Find where the given text appears and provide that cell's center as [x, y] coordinate. 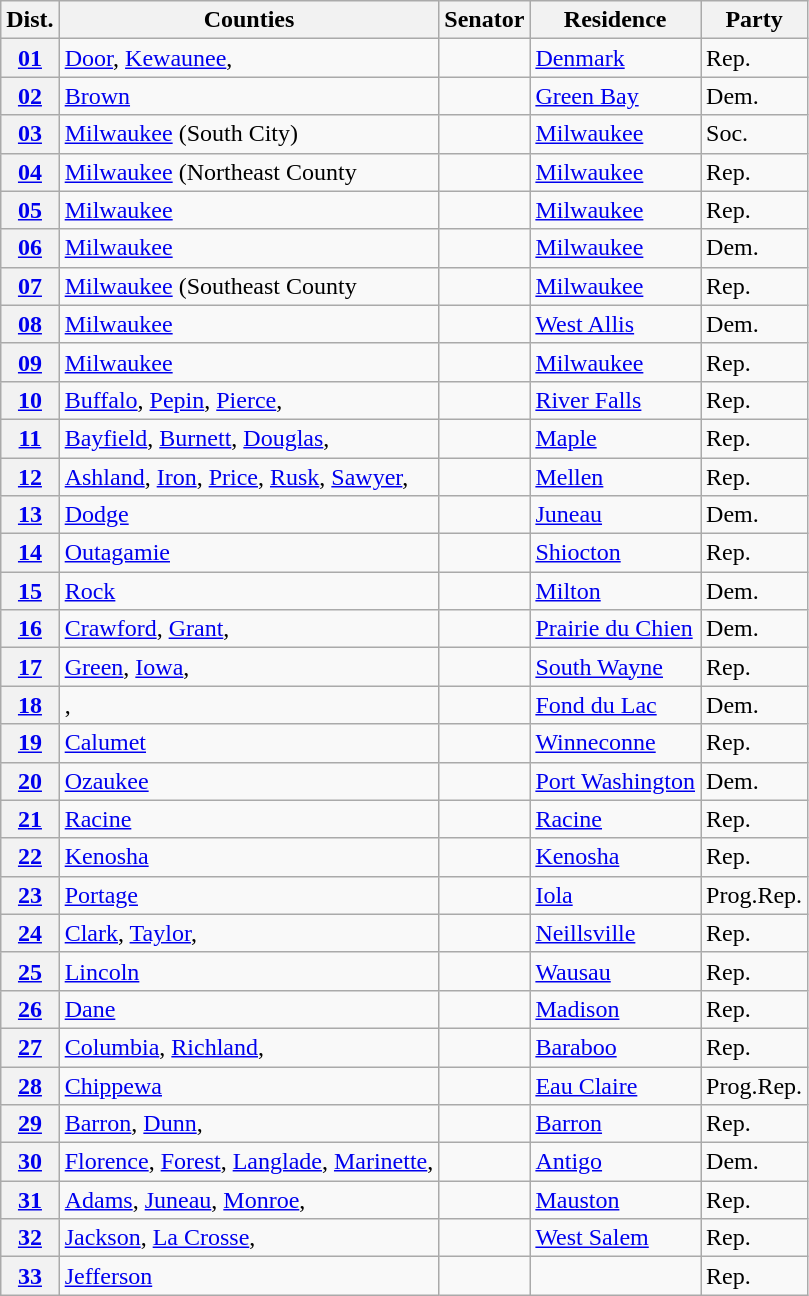
11 [30, 438]
, [249, 705]
Outagamie [249, 553]
Mauston [616, 1200]
West Salem [616, 1238]
Counties [249, 20]
Dodge [249, 515]
Green Bay [616, 96]
17 [30, 667]
05 [30, 210]
06 [30, 248]
Senator [484, 20]
28 [30, 1085]
South Wayne [616, 667]
09 [30, 362]
15 [30, 591]
Soc. [754, 134]
Baraboo [616, 1047]
Ashland, Iron, Price, Rusk, Sawyer, [249, 477]
Bayfield, Burnett, Douglas, [249, 438]
Dane [249, 1009]
Eau Claire [616, 1085]
20 [30, 781]
Milwaukee (Northeast County [249, 172]
Jackson, La Crosse, [249, 1238]
Neillsville [616, 933]
Jefferson [249, 1276]
Dist. [30, 20]
Prairie du Chien [616, 629]
08 [30, 324]
Milwaukee (South City) [249, 134]
Wausau [616, 971]
30 [30, 1162]
Florence, Forest, Langlade, Marinette, [249, 1162]
18 [30, 705]
33 [30, 1276]
Madison [616, 1009]
Lincoln [249, 971]
07 [30, 286]
Adams, Juneau, Monroe, [249, 1200]
04 [30, 172]
Columbia, Richland, [249, 1047]
13 [30, 515]
Party [754, 20]
22 [30, 857]
29 [30, 1124]
03 [30, 134]
Barron, Dunn, [249, 1124]
Ozaukee [249, 781]
Port Washington [616, 781]
Iola [616, 895]
31 [30, 1200]
01 [30, 58]
Residence [616, 20]
Chippewa [249, 1085]
Buffalo, Pepin, Pierce, [249, 400]
West Allis [616, 324]
Denmark [616, 58]
Maple [616, 438]
23 [30, 895]
Crawford, Grant, [249, 629]
Calumet [249, 743]
Winneconne [616, 743]
25 [30, 971]
Antigo [616, 1162]
Barron [616, 1124]
02 [30, 96]
Rock [249, 591]
Brown [249, 96]
21 [30, 819]
Milwaukee (Southeast County [249, 286]
10 [30, 400]
19 [30, 743]
Portage [249, 895]
Door, Kewaunee, [249, 58]
16 [30, 629]
Mellen [616, 477]
Juneau [616, 515]
Fond du Lac [616, 705]
12 [30, 477]
26 [30, 1009]
27 [30, 1047]
Green, Iowa, [249, 667]
River Falls [616, 400]
Shiocton [616, 553]
32 [30, 1238]
Milton [616, 591]
Clark, Taylor, [249, 933]
24 [30, 933]
14 [30, 553]
